Provide the (x, y) coordinate of the cell's center where the given text is located.  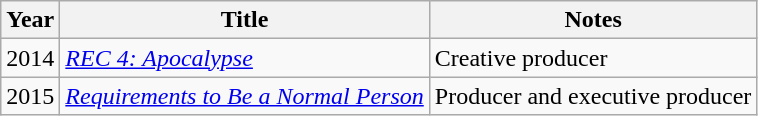
2015 (30, 96)
Creative producer (593, 58)
Notes (593, 20)
Producer and executive producer (593, 96)
Title (244, 20)
Requirements to Be a Normal Person (244, 96)
REC 4: Apocalypse (244, 58)
2014 (30, 58)
Year (30, 20)
